Locate the cell with the specified text and output its (X, Y) center coordinate. 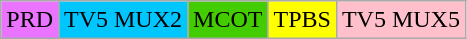
PRD (30, 20)
TPBS (302, 20)
TV5 MUX2 (122, 20)
MCOT (228, 20)
TV5 MUX5 (400, 20)
